Scan for the cell matching the given text and deliver its [x, y] coordinate at center. 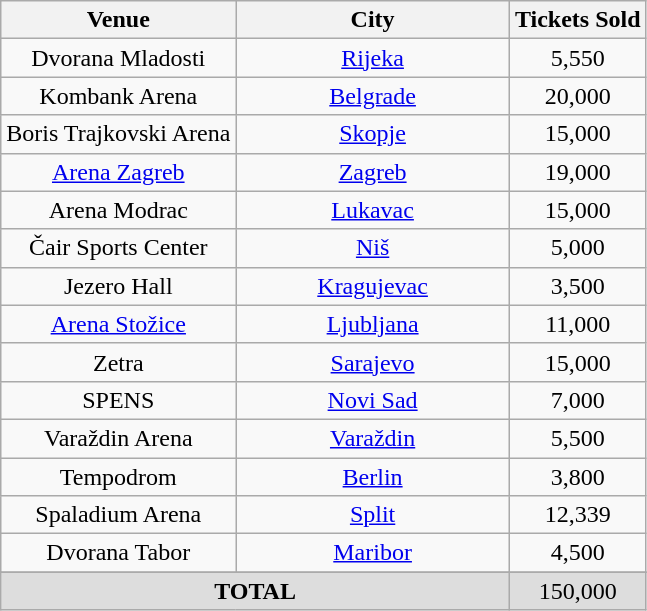
150,000 [578, 591]
Boris Trajkovski Arena [118, 134]
Tempodrom [118, 477]
Kombank Arena [118, 96]
11,000 [578, 324]
Čair Sports Center [118, 248]
Maribor [373, 553]
Zetra [118, 362]
Niš [373, 248]
TOTAL [256, 591]
Spaladium Arena [118, 515]
3,500 [578, 286]
SPENS [118, 400]
12,339 [578, 515]
5,550 [578, 58]
3,800 [578, 477]
Arena Stožice [118, 324]
Sarajevo [373, 362]
Lukavac [373, 210]
Dvorana Mladosti [118, 58]
Tickets Sold [578, 20]
Jezero Hall [118, 286]
4,500 [578, 553]
7,000 [578, 400]
Zagreb [373, 172]
Varaždin [373, 438]
Varaždin Arena [118, 438]
Skopje [373, 134]
Berlin [373, 477]
Kragujevac [373, 286]
Novi Sad [373, 400]
19,000 [578, 172]
Belgrade [373, 96]
Arena Zagreb [118, 172]
Split [373, 515]
5,000 [578, 248]
Arena Modrac [118, 210]
Rijeka [373, 58]
Dvorana Tabor [118, 553]
Venue [118, 20]
20,000 [578, 96]
City [373, 20]
5,500 [578, 438]
Ljubljana [373, 324]
